Determine the [x, y] coordinate at the center of the cell enclosing the given text.  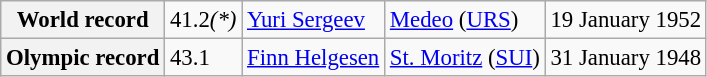
19 January 1952 [626, 20]
Yuri Sergeev [314, 20]
World record [83, 20]
Medeo (URS) [466, 20]
St. Moritz (SUI) [466, 58]
31 January 1948 [626, 58]
Finn Helgesen [314, 58]
41.2(*) [204, 20]
43.1 [204, 58]
Olympic record [83, 58]
